Output the [X, Y] coordinate of the center of the cell containing the given text.  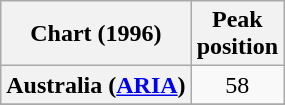
Peakposition [237, 34]
Chart (1996) [96, 34]
58 [237, 85]
Australia (ARIA) [96, 85]
